Locate the cell with the specified text and output its [x, y] center coordinate. 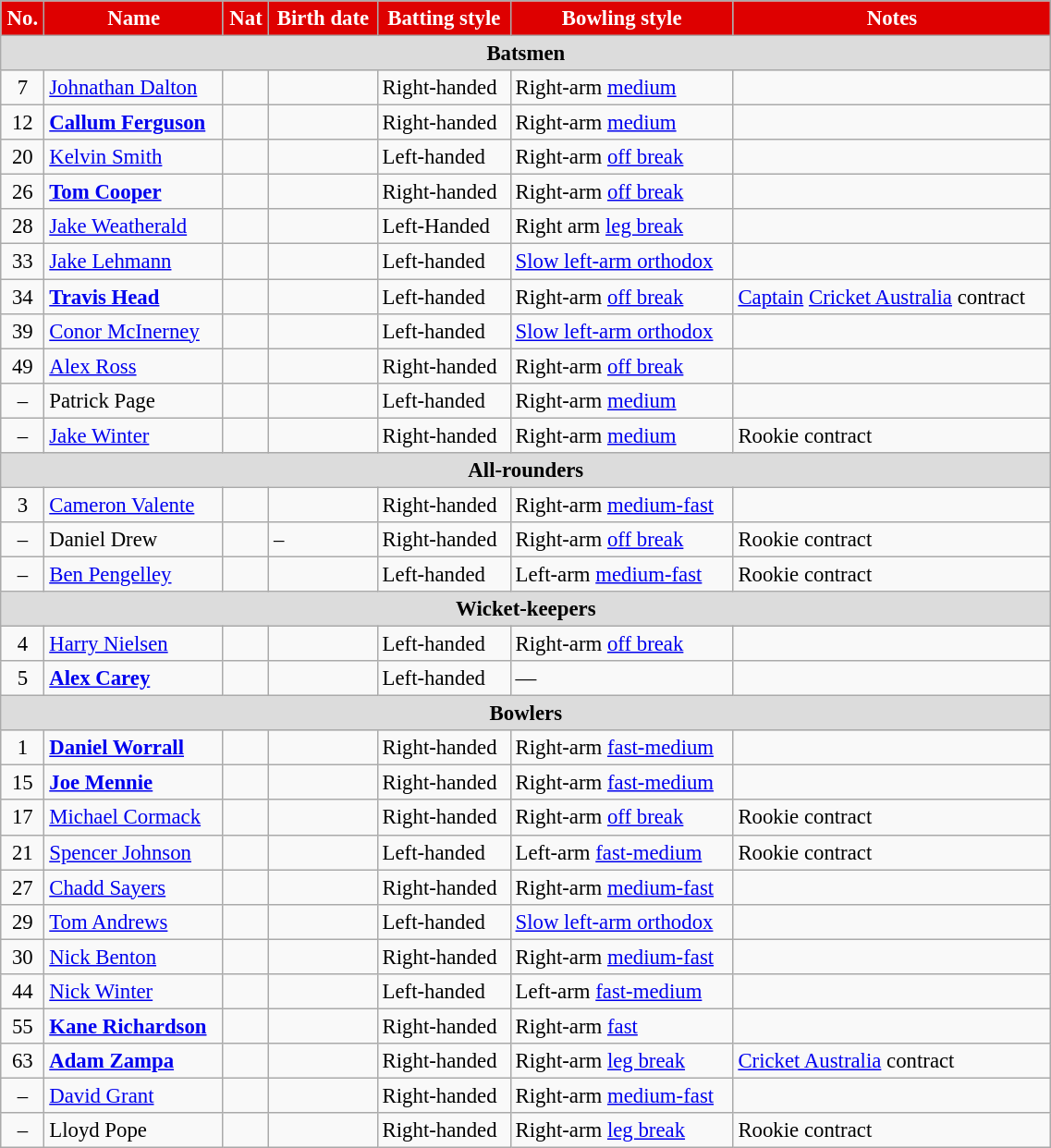
Conor McInerney [133, 331]
21 [22, 852]
Kelvin Smith [133, 157]
33 [22, 262]
No. [22, 18]
Batsmen [526, 54]
Nick Benton [133, 957]
Tom Andrews [133, 922]
Nat [246, 18]
Wicket-keepers [526, 609]
15 [22, 783]
Adam Zampa [133, 1061]
4 [22, 644]
Bowlers [526, 714]
Kane Richardson [133, 1026]
26 [22, 192]
44 [22, 992]
Spencer Johnson [133, 852]
Left-arm medium-fast [621, 574]
Birth date [324, 18]
3 [22, 505]
Johnathan Dalton [133, 88]
17 [22, 818]
Tom Cooper [133, 192]
49 [22, 366]
39 [22, 331]
— [621, 678]
63 [22, 1061]
29 [22, 922]
55 [22, 1026]
Cameron Valente [133, 505]
Daniel Worrall [133, 748]
Right arm leg break [621, 226]
Michael Cormack [133, 818]
Travis Head [133, 297]
Alex Carey [133, 678]
Cricket Australia contract [892, 1061]
Ben Pengelley [133, 574]
Name [133, 18]
7 [22, 88]
Daniel Drew [133, 540]
27 [22, 887]
Jake Lehmann [133, 262]
Lloyd Pope [133, 1130]
Callum Ferguson [133, 123]
Nick Winter [133, 992]
30 [22, 957]
Chadd Sayers [133, 887]
Batting style [444, 18]
34 [22, 297]
12 [22, 123]
Jake Winter [133, 435]
Jake Weatherald [133, 226]
Alex Ross [133, 366]
5 [22, 678]
Bowling style [621, 18]
Notes [892, 18]
David Grant [133, 1095]
28 [22, 226]
Joe Mennie [133, 783]
All-rounders [526, 470]
Patrick Page [133, 400]
1 [22, 748]
Left-Handed [444, 226]
20 [22, 157]
Captain Cricket Australia contract [892, 297]
Right-arm fast [621, 1026]
Harry Nielsen [133, 644]
